From the cell containing the given text, extract its center point as (X, Y) coordinate. 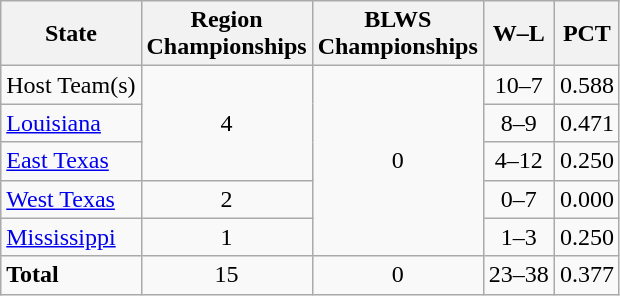
1–3 (518, 237)
0.000 (586, 199)
2 (226, 199)
West Texas (71, 199)
W–L (518, 34)
1 (226, 237)
Mississippi (71, 237)
4 (226, 123)
BLWSChampionships (398, 34)
Host Team(s) (71, 85)
0.588 (586, 85)
10–7 (518, 85)
Total (71, 275)
PCT (586, 34)
4–12 (518, 161)
23–38 (518, 275)
0.377 (586, 275)
Louisiana (71, 123)
RegionChampionships (226, 34)
0.471 (586, 123)
0–7 (518, 199)
15 (226, 275)
State (71, 34)
8–9 (518, 123)
East Texas (71, 161)
